Provide the [x, y] coordinate of the cell's center where the given text is located.  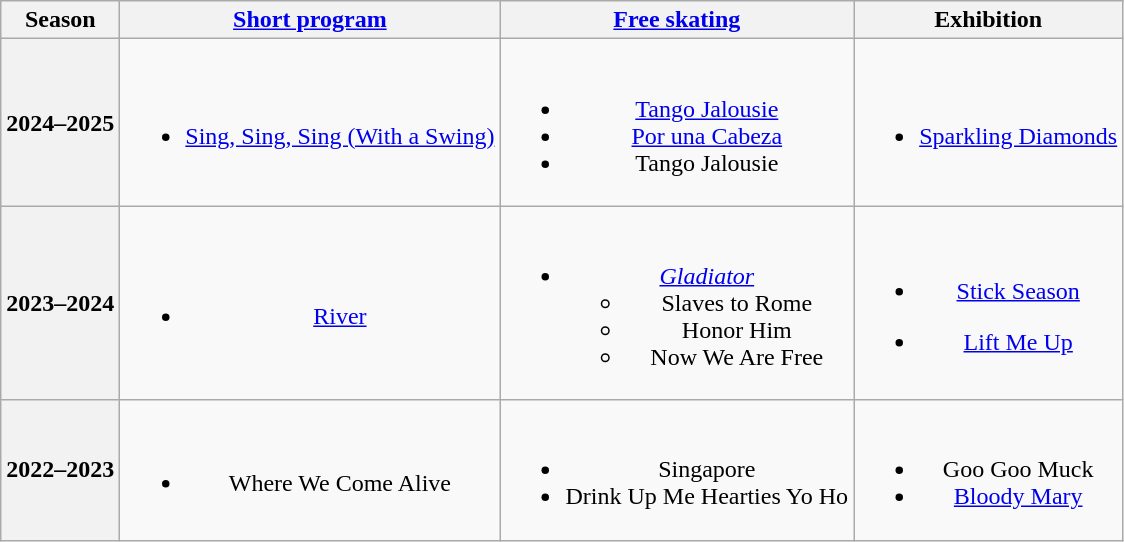
Short program [310, 20]
Tango Jalousie Por una Cabeza Tango Jalousie [677, 122]
GladiatorSlaves to RomeHonor HimNow We Are Free [677, 303]
Where We Come Alive [310, 470]
Sing, Sing, Sing (With a Swing) [310, 122]
Goo Goo Muck Bloody Mary [988, 470]
Stick Season Lift Me Up [988, 303]
Sparkling Diamonds [988, 122]
Exhibition [988, 20]
SingaporeDrink Up Me Hearties Yo Ho [677, 470]
Free skating [677, 20]
2023–2024 [60, 303]
River [310, 303]
2022–2023 [60, 470]
2024–2025 [60, 122]
Season [60, 20]
